Search for the cell housing the specified text and yield its [x, y] center coordinate. 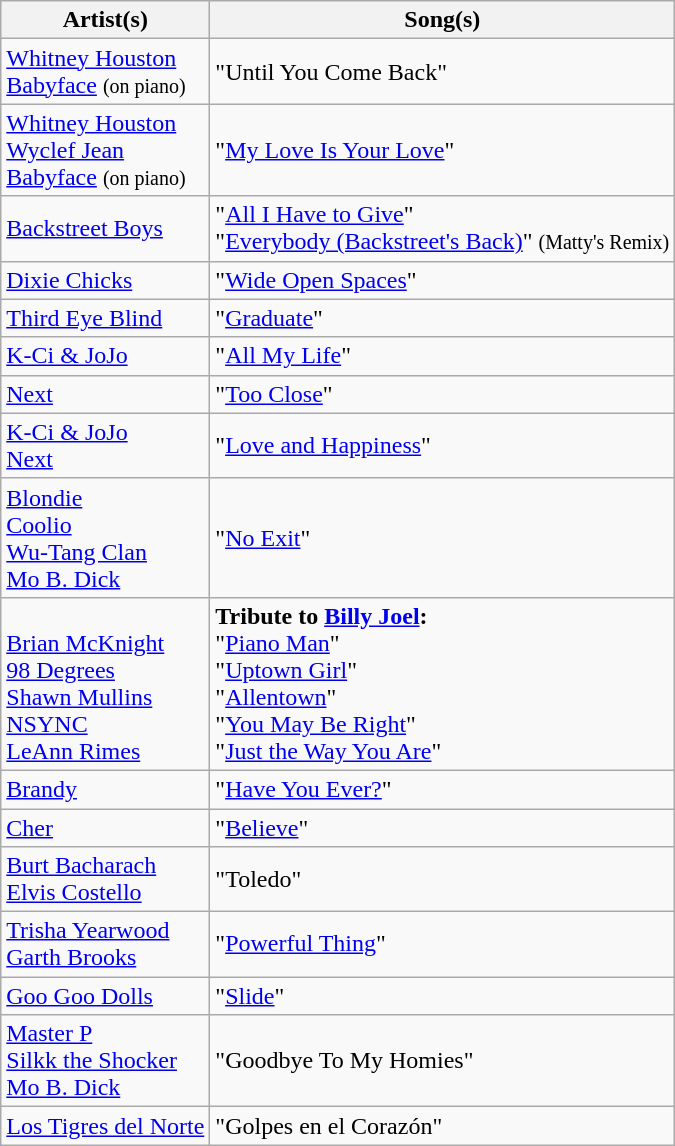
Third Eye Blind [106, 318]
"All I Have to Give""Everybody (Backstreet's Back)" (Matty's Remix) [442, 228]
Backstreet Boys [106, 228]
BlondieCoolioWu-Tang ClanMo B. Dick [106, 538]
Trisha YearwoodGarth Brooks [106, 944]
"My Love Is Your Love" [442, 150]
"Wide Open Spaces" [442, 280]
"Slide" [442, 996]
"Powerful Thing" [442, 944]
Whitney HoustonWyclef JeanBabyface (on piano) [106, 150]
"Love and Happiness" [442, 446]
Master PSilkk the ShockerMo B. Dick [106, 1061]
"Goodbye To My Homies" [442, 1061]
Burt BacharachElvis Costello [106, 880]
Next [106, 394]
"No Exit" [442, 538]
Brian McKnight98 DegreesShawn MullinsNSYNCLeAnn Rimes [106, 684]
Goo Goo Dolls [106, 996]
"Graduate" [442, 318]
Artist(s) [106, 20]
"Golpes en el Corazón" [442, 1126]
Brandy [106, 789]
Song(s) [442, 20]
K-Ci & JoJoNext [106, 446]
"All My Life" [442, 356]
Cher [106, 827]
Dixie Chicks [106, 280]
"Have You Ever?" [442, 789]
"Believe" [442, 827]
Tribute to Billy Joel:"Piano Man""Uptown Girl""Allentown""You May Be Right""Just the Way You Are" [442, 684]
"Toledo" [442, 880]
Whitney HoustonBabyface (on piano) [106, 72]
"Until You Come Back" [442, 72]
"Too Close" [442, 394]
K-Ci & JoJo [106, 356]
Los Tigres del Norte [106, 1126]
